Output the (x, y) coordinate of the center of the cell containing the given text.  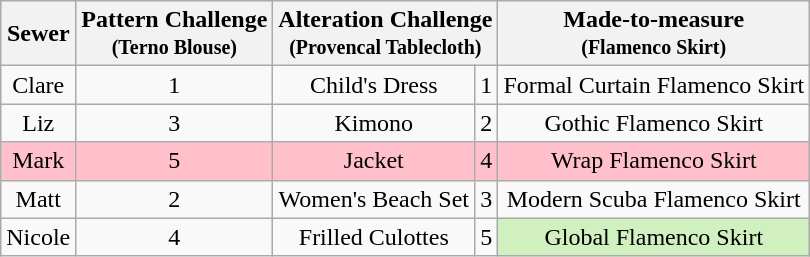
Gothic Flamenco Skirt (654, 123)
Made-to-measure(Flamenco Skirt) (654, 34)
Modern Scuba Flamenco Skirt (654, 199)
Sewer (38, 34)
Women's Beach Set (374, 199)
Nicole (38, 237)
Formal Curtain Flamenco Skirt (654, 85)
Matt (38, 199)
Frilled Culottes (374, 237)
Wrap Flamenco Skirt (654, 161)
Jacket (374, 161)
Clare (38, 85)
Global Flamenco Skirt (654, 237)
Mark (38, 161)
Child's Dress (374, 85)
Kimono (374, 123)
Liz (38, 123)
Alteration Challenge(Provencal Tablecloth) (386, 34)
Pattern Challenge(Terno Blouse) (174, 34)
